Capture the cell that displays the provided text and extract its (x, y) central coordinate. 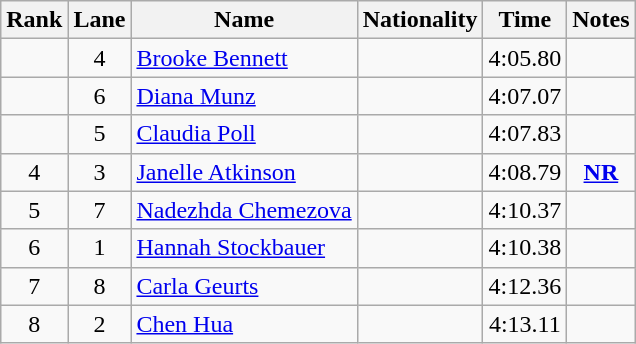
4:12.36 (525, 286)
4:13.11 (525, 324)
3 (100, 172)
Time (525, 20)
1 (100, 248)
Brooke Bennett (244, 58)
4:10.38 (525, 248)
Janelle Atkinson (244, 172)
Lane (100, 20)
Nationality (420, 20)
NR (601, 172)
Carla Geurts (244, 286)
4:08.79 (525, 172)
Name (244, 20)
4:05.80 (525, 58)
Diana Munz (244, 96)
2 (100, 324)
4:10.37 (525, 210)
Rank (34, 20)
Hannah Stockbauer (244, 248)
4:07.83 (525, 134)
Nadezhda Chemezova (244, 210)
4:07.07 (525, 96)
Claudia Poll (244, 134)
Notes (601, 20)
Chen Hua (244, 324)
